For the text-containing cell, return its midpoint in [x, y] coordinate format. 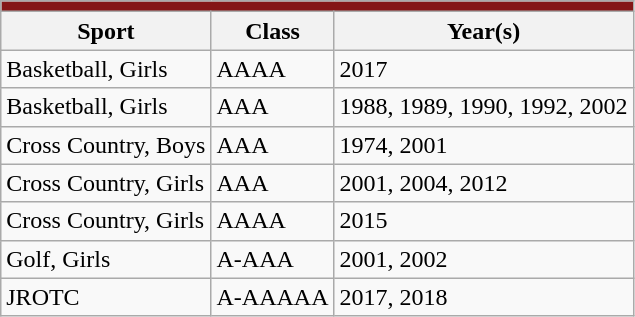
1988, 1989, 1990, 1992, 2002 [484, 107]
Class [272, 31]
1974, 2001 [484, 145]
Sport [106, 31]
2001, 2002 [484, 259]
Year(s) [484, 31]
2001, 2004, 2012 [484, 183]
2017, 2018 [484, 297]
Cross Country, Boys [106, 145]
2017 [484, 69]
Golf, Girls [106, 259]
A-AAAAA [272, 297]
A-AAA [272, 259]
2015 [484, 221]
JROTC [106, 297]
